Return [X, Y] of the center of cell containing provided text 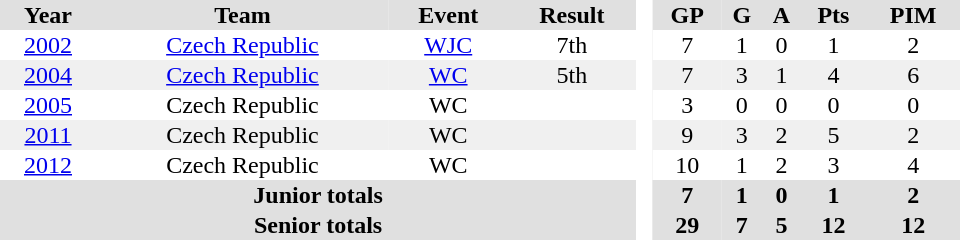
2004 [48, 75]
PIM [913, 15]
G [742, 15]
Senior totals [318, 225]
5th [572, 75]
9 [687, 135]
Event [448, 15]
Year [48, 15]
2012 [48, 165]
WJC [448, 45]
29 [687, 225]
2002 [48, 45]
Pts [834, 15]
10 [687, 165]
Team [242, 15]
GP [687, 15]
2011 [48, 135]
Junior totals [318, 195]
Result [572, 15]
7th [572, 45]
6 [913, 75]
A [781, 15]
2005 [48, 105]
